Return the (x, y) coordinate for the center point of the cell that contains the specified text.  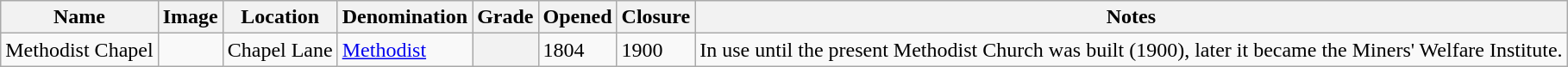
Chapel Lane (279, 50)
Name (79, 17)
Grade (505, 17)
Methodist (405, 50)
Denomination (405, 17)
1804 (578, 50)
Opened (578, 17)
Location (279, 17)
In use until the present Methodist Church was built (1900), later it became the Miners' Welfare Institute. (1132, 50)
Closure (655, 17)
1900 (655, 50)
Methodist Chapel (79, 50)
Image (190, 17)
Notes (1132, 17)
